Identify which cell holds the provided text, then report its (x, y) central coordinate. 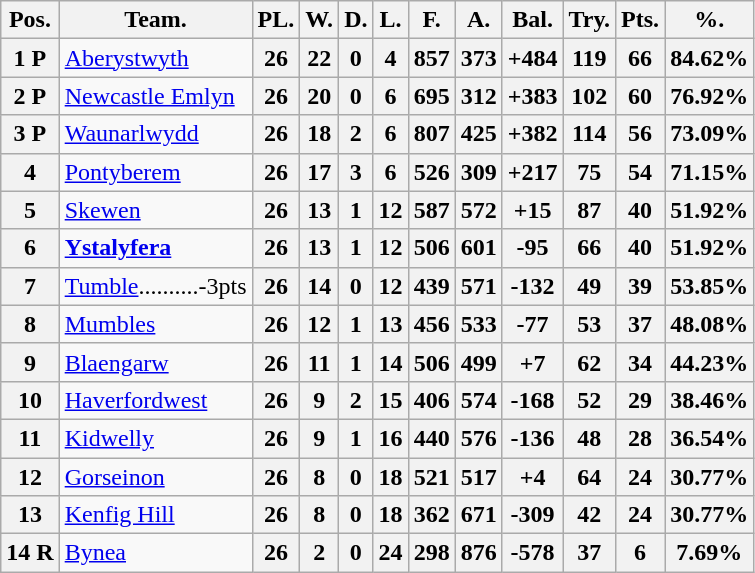
%. (710, 20)
3 (356, 172)
119 (590, 58)
601 (478, 248)
Team. (156, 20)
Waunarlwydd (156, 134)
425 (478, 134)
+7 (532, 362)
+15 (532, 210)
75 (590, 172)
526 (432, 172)
-132 (532, 286)
73.09% (710, 134)
15 (390, 400)
+383 (532, 96)
533 (478, 324)
56 (640, 134)
48.08% (710, 324)
-578 (532, 553)
49 (590, 286)
298 (432, 553)
-77 (532, 324)
695 (432, 96)
1 P (30, 58)
671 (478, 515)
48 (590, 438)
587 (432, 210)
Mumbles (156, 324)
456 (432, 324)
PL. (276, 20)
64 (590, 477)
Haverfordwest (156, 400)
A. (478, 20)
517 (478, 477)
36.54% (710, 438)
Pts. (640, 20)
71.15% (710, 172)
102 (590, 96)
876 (478, 553)
+484 (532, 58)
14 R (30, 553)
Bal. (532, 20)
44.23% (710, 362)
Try. (590, 20)
53.85% (710, 286)
Gorseinon (156, 477)
42 (590, 515)
38.46% (710, 400)
52 (590, 400)
-136 (532, 438)
7.69% (710, 553)
D. (356, 20)
54 (640, 172)
+382 (532, 134)
362 (432, 515)
857 (432, 58)
499 (478, 362)
807 (432, 134)
439 (432, 286)
W. (320, 20)
5 (30, 210)
312 (478, 96)
Aberystwyth (156, 58)
2 P (30, 96)
76.92% (710, 96)
571 (478, 286)
Kenfig Hill (156, 515)
521 (432, 477)
309 (478, 172)
373 (478, 58)
574 (478, 400)
Blaengarw (156, 362)
114 (590, 134)
84.62% (710, 58)
572 (478, 210)
406 (432, 400)
-168 (532, 400)
29 (640, 400)
Tumble..........-3pts (156, 286)
L. (390, 20)
Kidwelly (156, 438)
440 (432, 438)
Skewen (156, 210)
10 (30, 400)
87 (590, 210)
39 (640, 286)
17 (320, 172)
16 (390, 438)
3 P (30, 134)
Pontyberem (156, 172)
Bynea (156, 553)
F. (432, 20)
22 (320, 58)
Ystalyfera (156, 248)
53 (590, 324)
28 (640, 438)
20 (320, 96)
7 (30, 286)
576 (478, 438)
60 (640, 96)
Newcastle Emlyn (156, 96)
62 (590, 362)
34 (640, 362)
-95 (532, 248)
+217 (532, 172)
+4 (532, 477)
-309 (532, 515)
Pos. (30, 20)
